Scan for the cell matching the given text and deliver its [X, Y] coordinate at center. 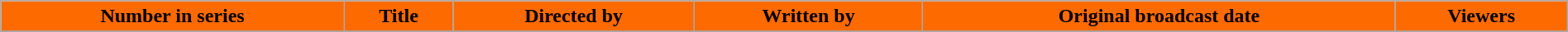
Original broadcast date [1159, 16]
Viewers [1481, 16]
Title [399, 16]
Written by [809, 16]
Number in series [173, 16]
Directed by [574, 16]
